Capture the cell that displays the provided text and extract its [x, y] central coordinate. 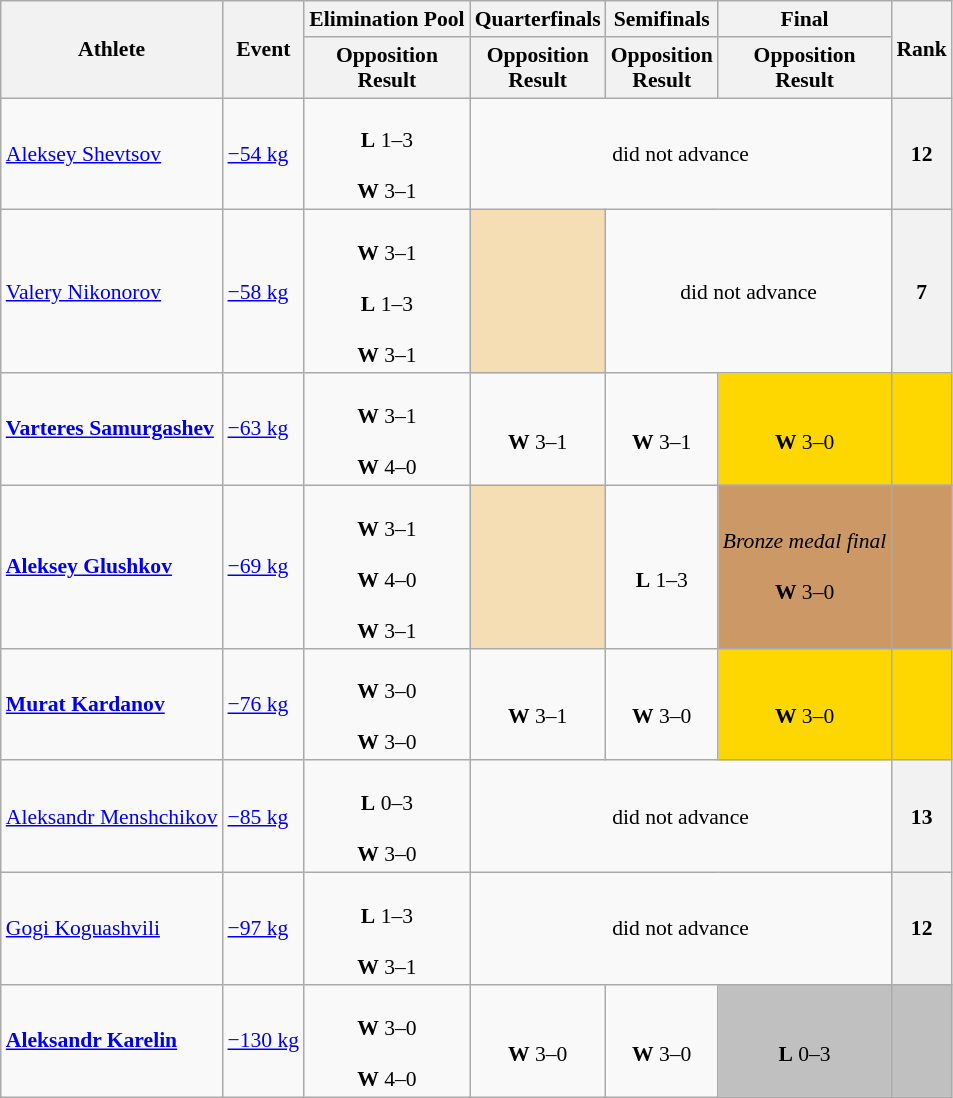
W 3–0W 3–0 [386, 704]
Semifinals [662, 19]
W 3–1W 4–0W 3–1 [386, 566]
7 [922, 292]
L 1–3 [662, 566]
W 3–1L 1–3W 3–1 [386, 292]
Aleksey Glushkov [112, 566]
−76 kg [264, 704]
Elimination Pool [386, 19]
L 0–3 [805, 1041]
Aleksey Shevtsov [112, 154]
Bronze medal finalW 3–0 [805, 566]
W 3–1W 4–0 [386, 429]
Aleksandr Karelin [112, 1041]
L 0–3W 3–0 [386, 817]
−69 kg [264, 566]
Rank [922, 50]
Gogi Koguashvili [112, 929]
Aleksandr Menshchikov [112, 817]
Athlete [112, 50]
−85 kg [264, 817]
−58 kg [264, 292]
Quarterfinals [538, 19]
13 [922, 817]
W 3–0W 4–0 [386, 1041]
Murat Kardanov [112, 704]
−130 kg [264, 1041]
−54 kg [264, 154]
Varteres Samurgashev [112, 429]
Valery Nikonorov [112, 292]
Final [805, 19]
Event [264, 50]
−97 kg [264, 929]
−63 kg [264, 429]
